Output the (X, Y) coordinate of the center of the cell containing the given text.  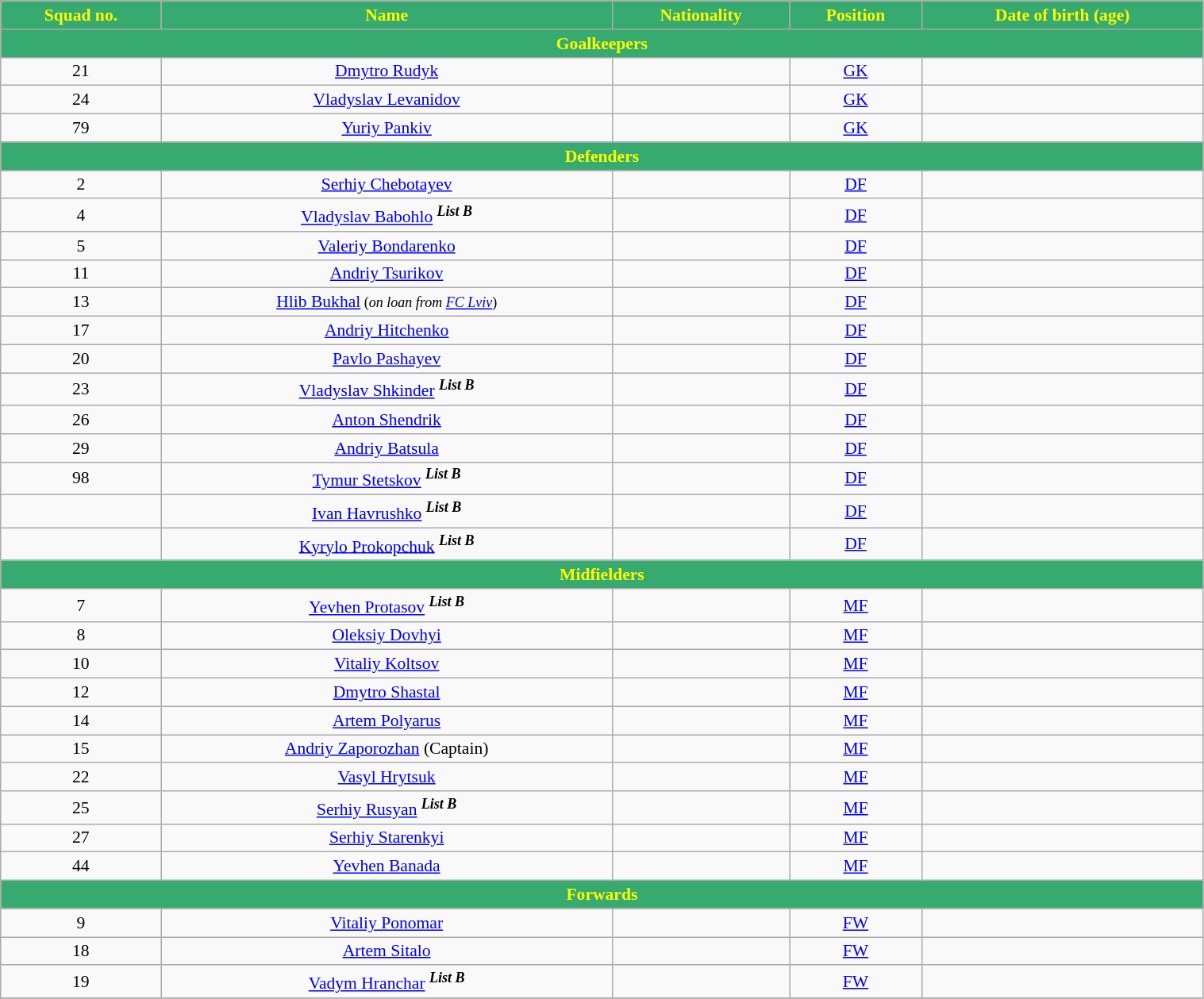
Midfielders (602, 574)
17 (81, 331)
Andriy Hitchenko (387, 331)
Defenders (602, 156)
4 (81, 216)
19 (81, 982)
Tymur Stetskov List B (387, 479)
5 (81, 246)
27 (81, 839)
Dmytro Rudyk (387, 71)
7 (81, 605)
Yevhen Banada (387, 866)
Vitaliy Koltsov (387, 664)
12 (81, 693)
Yuriy Pankiv (387, 129)
Forwards (602, 895)
Date of birth (age) (1062, 15)
Goalkeepers (602, 44)
10 (81, 664)
26 (81, 420)
Vladyslav Shkinder List B (387, 389)
22 (81, 778)
44 (81, 866)
Squad no. (81, 15)
20 (81, 359)
21 (81, 71)
Vitaliy Ponomar (387, 923)
Vasyl Hrytsuk (387, 778)
79 (81, 129)
Oleksiy Dovhyi (387, 636)
Position (856, 15)
Artem Sitalo (387, 951)
Vadym Hranchar List B (387, 982)
Name (387, 15)
18 (81, 951)
29 (81, 448)
Dmytro Shastal (387, 693)
Kyrylo Prokopchuk List B (387, 544)
Serhiy Rusyan List B (387, 808)
24 (81, 100)
Andriy Batsula (387, 448)
23 (81, 389)
25 (81, 808)
9 (81, 923)
8 (81, 636)
Valeriy Bondarenko (387, 246)
Pavlo Pashayev (387, 359)
Serhiy Chebotayev (387, 185)
Andriy Zaporozhan (Captain) (387, 749)
2 (81, 185)
14 (81, 720)
13 (81, 302)
Vladyslav Babohlo List B (387, 216)
Andriy Tsurikov (387, 274)
Anton Shendrik (387, 420)
Nationality (700, 15)
Artem Polyarus (387, 720)
11 (81, 274)
Hlib Bukhal (on loan from FC Lviv) (387, 302)
98 (81, 479)
Ivan Havrushko List B (387, 511)
Vladyslav Levanidov (387, 100)
15 (81, 749)
Serhiy Starenkyi (387, 839)
Yevhen Protasov List B (387, 605)
